Search for the cell housing the specified text and yield its (x, y) center coordinate. 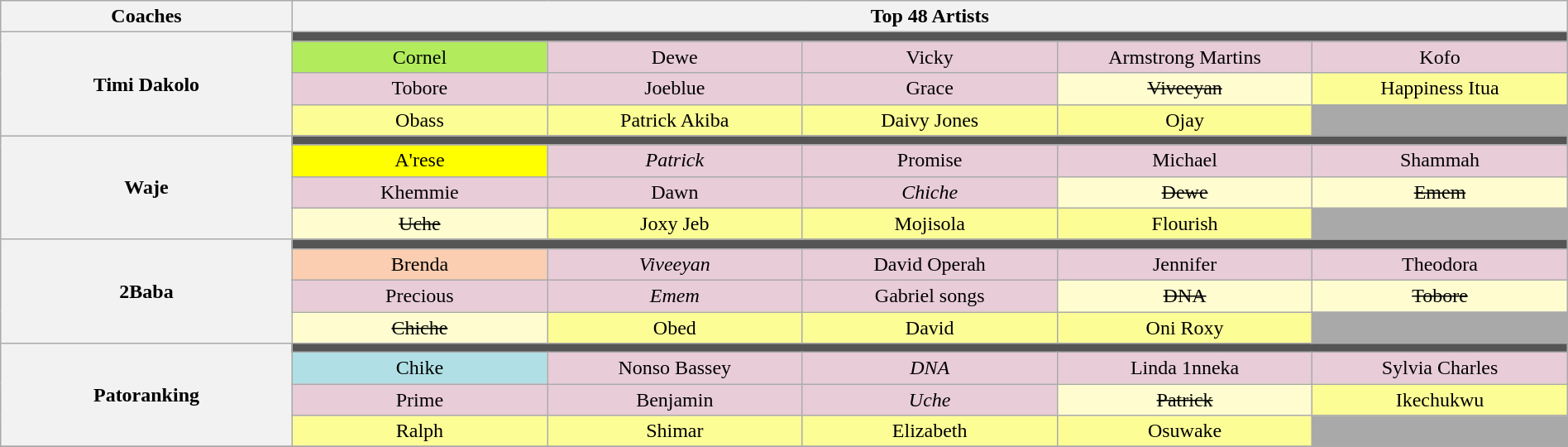
David (930, 327)
Michael (1184, 161)
Waje (146, 187)
A'rese (419, 161)
Joxy Jeb (675, 223)
Nonso Bassey (675, 368)
Obed (675, 327)
Linda 1nneka (1184, 368)
Vicky (930, 57)
Patrick Akiba (675, 120)
Happiness Itua (1440, 89)
Top 48 Artists (930, 17)
Ojay (1184, 120)
Grace (930, 89)
Kofo (1440, 57)
Obass (419, 120)
Joeblue (675, 89)
Theodora (1440, 264)
Jennifer (1184, 264)
Precious (419, 296)
2Baba (146, 291)
Prime (419, 400)
Oni Roxy (1184, 327)
Khemmie (419, 192)
Promise (930, 161)
Gabriel songs (930, 296)
Chike (419, 368)
Coaches (146, 17)
Benjamin (675, 400)
Osuwake (1184, 431)
Armstrong Martins (1184, 57)
Elizabeth (930, 431)
Ikechukwu (1440, 400)
Mojisola (930, 223)
David Operah (930, 264)
Flourish (1184, 223)
Sylvia Charles (1440, 368)
Ralph (419, 431)
Daivy Jones (930, 120)
Timi Dakolo (146, 84)
Shimar (675, 431)
Dawn (675, 192)
Shammah (1440, 161)
Cornel (419, 57)
Brenda (419, 264)
Patoranking (146, 396)
